From the cell containing the given text, extract its center point as [x, y] coordinate. 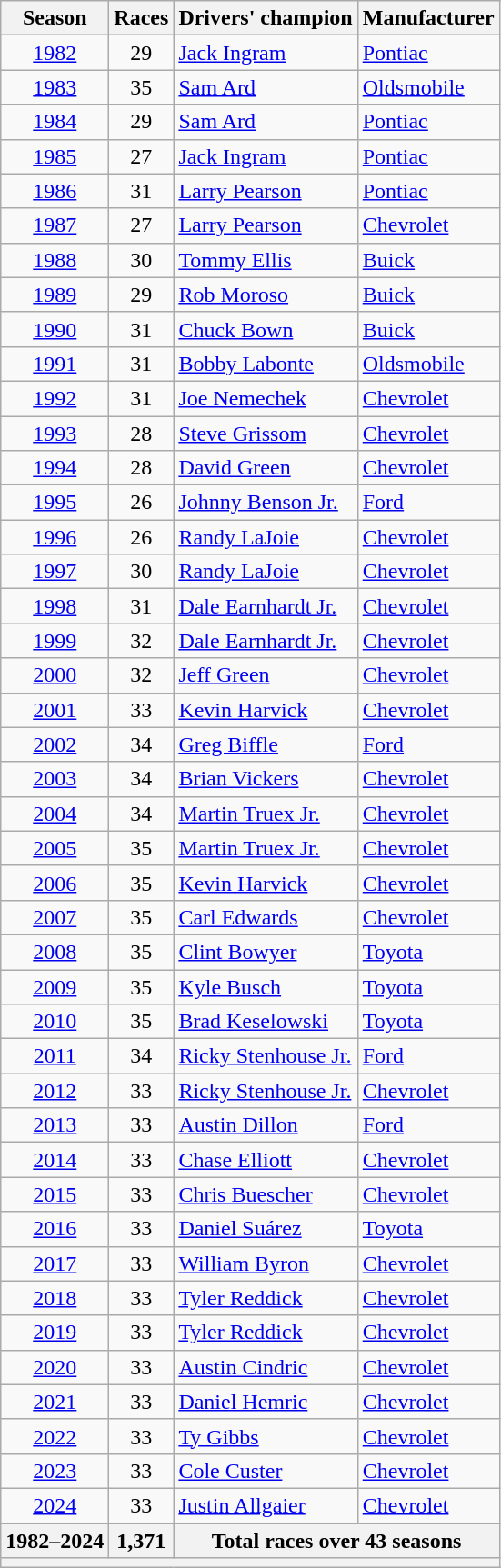
1999 [55, 641]
Steve Grissom [266, 434]
Chuck Bown [266, 329]
2022 [55, 1436]
Daniel Hemric [266, 1402]
2024 [55, 1505]
1990 [55, 329]
1995 [55, 503]
David Green [266, 468]
2001 [55, 710]
2018 [55, 1298]
2008 [55, 952]
2014 [55, 1160]
Ty Gibbs [266, 1436]
2000 [55, 675]
Clint Bowyer [266, 952]
Chris Buescher [266, 1194]
Season [55, 18]
Justin Allgaier [266, 1505]
Tommy Ellis [266, 260]
1994 [55, 468]
1985 [55, 156]
2007 [55, 917]
William Byron [266, 1263]
2010 [55, 1022]
2009 [55, 986]
2020 [55, 1367]
1982–2024 [55, 1541]
Manufacturer [428, 18]
1984 [55, 122]
Kyle Busch [266, 986]
1982 [55, 53]
Austin Cindric [266, 1367]
1998 [55, 606]
Bobby Labonte [266, 364]
1991 [55, 364]
2012 [55, 1091]
Jeff Green [266, 675]
Rob Moroso [266, 295]
1992 [55, 398]
Johnny Benson Jr. [266, 503]
2013 [55, 1125]
Greg Biffle [266, 744]
Chase Elliott [266, 1160]
1989 [55, 295]
2021 [55, 1402]
2006 [55, 883]
Daniel Suárez [266, 1229]
Races [142, 18]
2016 [55, 1229]
2019 [55, 1333]
Brad Keselowski [266, 1022]
1986 [55, 191]
1988 [55, 260]
Brian Vickers [266, 779]
2015 [55, 1194]
2017 [55, 1263]
2005 [55, 848]
2004 [55, 814]
1,371 [142, 1541]
Austin Dillon [266, 1125]
1983 [55, 87]
1987 [55, 225]
2011 [55, 1056]
Cole Custer [266, 1471]
1996 [55, 537]
Total races over 43 seasons [336, 1541]
2002 [55, 744]
Carl Edwards [266, 917]
1993 [55, 434]
2003 [55, 779]
1997 [55, 572]
Drivers' champion [266, 18]
2023 [55, 1471]
Joe Nemechek [266, 398]
